Locate the cell with the specified text and output its (X, Y) center coordinate. 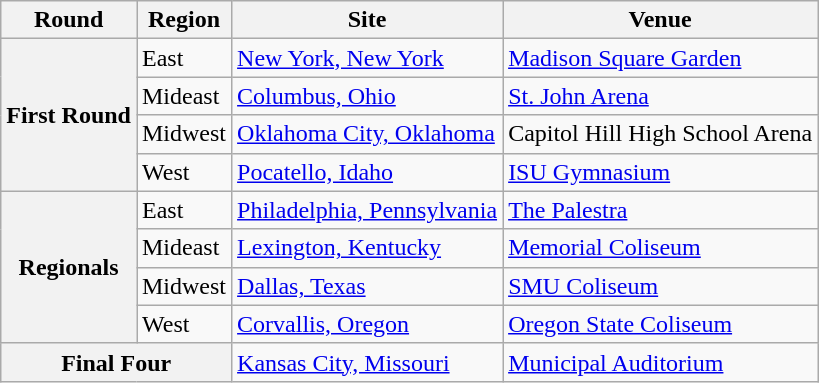
Dallas, Texas (368, 286)
Columbus, Ohio (368, 96)
Round (69, 20)
Kansas City, Missouri (368, 362)
SMU Coliseum (660, 286)
Madison Square Garden (660, 58)
Memorial Coliseum (660, 248)
Capitol Hill High School Arena (660, 134)
ISU Gymnasium (660, 172)
New York, New York (368, 58)
Municipal Auditorium (660, 362)
Oklahoma City, Oklahoma (368, 134)
First Round (69, 115)
The Palestra (660, 210)
Philadelphia, Pennsylvania (368, 210)
Venue (660, 20)
Lexington, Kentucky (368, 248)
Oregon State Coliseum (660, 324)
Region (184, 20)
Corvallis, Oregon (368, 324)
Site (368, 20)
Final Four (116, 362)
Regionals (69, 267)
St. John Arena (660, 96)
Pocatello, Idaho (368, 172)
